Extract the (x, y) coordinate from the center of the cell holding the provided text.  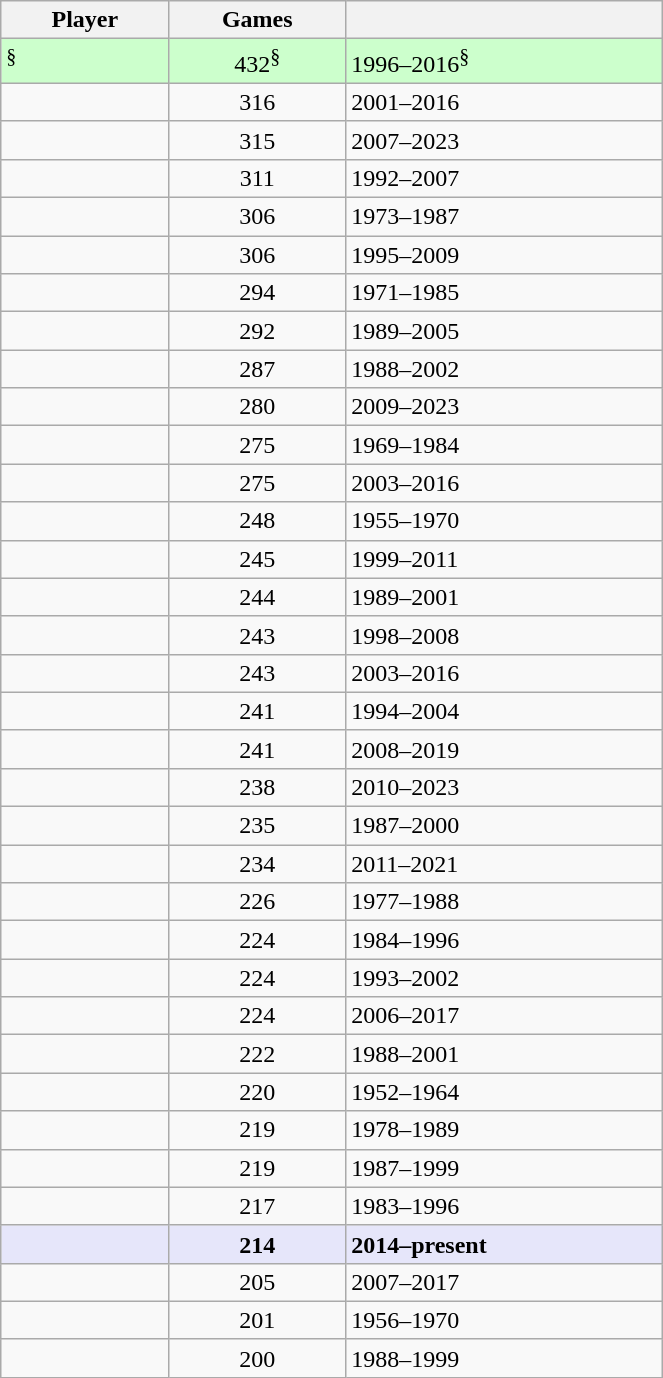
294 (258, 293)
200 (258, 1358)
316 (258, 102)
1977–1988 (504, 902)
245 (258, 559)
1989–2001 (504, 597)
1984–1996 (504, 940)
2008–2019 (504, 749)
287 (258, 369)
Games (258, 20)
1989–2005 (504, 331)
1998–2008 (504, 635)
292 (258, 331)
2011–2021 (504, 864)
1952–1964 (504, 1092)
2007–2023 (504, 140)
214 (258, 1244)
1993–2002 (504, 978)
1988–2002 (504, 369)
205 (258, 1282)
432§ (258, 62)
2009–2023 (504, 407)
235 (258, 826)
280 (258, 407)
1988–2001 (504, 1054)
217 (258, 1206)
234 (258, 864)
1987–2000 (504, 826)
1955–1970 (504, 521)
1983–1996 (504, 1206)
315 (258, 140)
§ (85, 62)
222 (258, 1054)
1978–1989 (504, 1130)
226 (258, 902)
2007–2017 (504, 1282)
220 (258, 1092)
2014–present (504, 1244)
1999–2011 (504, 559)
2001–2016 (504, 102)
2006–2017 (504, 1016)
1956–1970 (504, 1320)
1987–1999 (504, 1168)
1996–2016§ (504, 62)
Player (85, 20)
1971–1985 (504, 293)
201 (258, 1320)
1992–2007 (504, 178)
244 (258, 597)
248 (258, 521)
1988–1999 (504, 1358)
238 (258, 787)
1969–1984 (504, 445)
1995–2009 (504, 255)
311 (258, 178)
2010–2023 (504, 787)
1973–1987 (504, 217)
1994–2004 (504, 711)
